Determine the (x, y) coordinate at the center of the cell enclosing the given text.  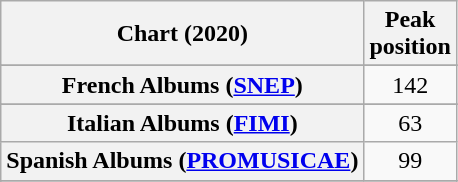
Spanish Albums (PROMUSICAE) (182, 161)
Peakposition (410, 34)
63 (410, 123)
French Albums (SNEP) (182, 85)
142 (410, 85)
Chart (2020) (182, 34)
99 (410, 161)
Italian Albums (FIMI) (182, 123)
